Output the (X, Y) coordinate of the center of the cell containing the given text.  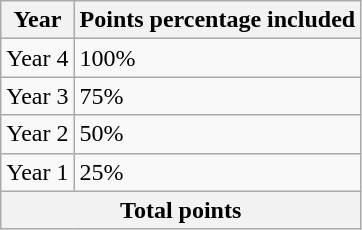
Year 3 (38, 96)
Year 2 (38, 134)
50% (218, 134)
25% (218, 172)
Points percentage included (218, 20)
Total points (181, 210)
Year 1 (38, 172)
Year 4 (38, 58)
Year (38, 20)
75% (218, 96)
100% (218, 58)
